Extract the [x, y] coordinate from the center of the cell holding the provided text.  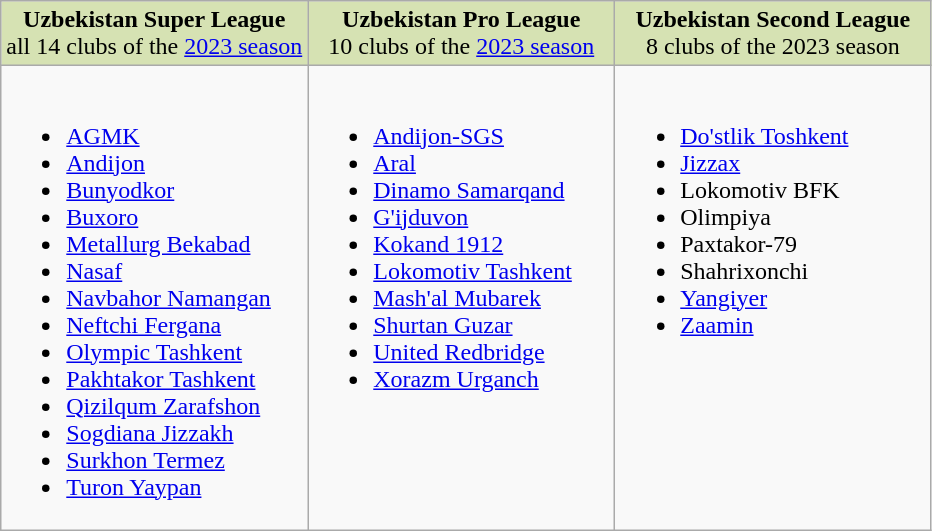
Uzbekistan Pro League10 clubs of the 2023 season [462, 34]
Uzbekistan Super Leagueall 14 clubs of the 2023 season [154, 34]
Uzbekistan Second League8 clubs of the 2023 season [773, 34]
Do'stlik ToshkentJizzaxLokomotiv BFKOlimpiyaPaxtakor-79ShahrixonchiYangiyerZaamin [773, 298]
Andijon-SGSAralDinamo SamarqandG'ijduvonKokand 1912Lokomotiv TashkentMash'al MubarekShurtan GuzarUnited RedbridgeXorazm Urganch [462, 298]
